Determine the (X, Y) coordinate at the center of the cell enclosing the given text.  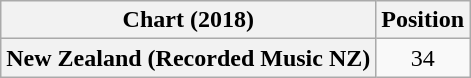
34 (423, 58)
New Zealand (Recorded Music NZ) (188, 58)
Position (423, 20)
Chart (2018) (188, 20)
